Find where the given text appears and provide that cell's center as (X, Y) coordinate. 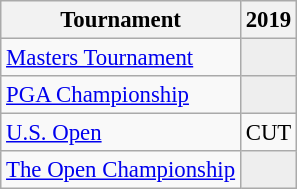
U.S. Open (121, 133)
PGA Championship (121, 95)
The Open Championship (121, 170)
CUT (268, 133)
Masters Tournament (121, 58)
2019 (268, 20)
Tournament (121, 20)
